Return (x, y) of the center of cell containing provided text 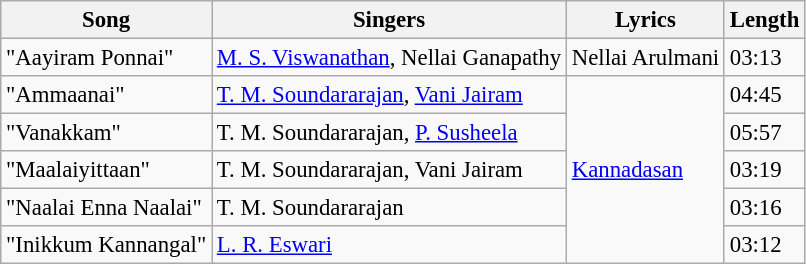
05:57 (764, 133)
Singers (390, 20)
T. M. Soundararajan, P. Susheela (390, 133)
Length (764, 20)
"Ammaanai" (106, 95)
03:12 (764, 245)
Kannadasan (645, 170)
Nellai Arulmani (645, 58)
03:16 (764, 208)
Lyrics (645, 20)
04:45 (764, 95)
M. S. Viswanathan, Nellai Ganapathy (390, 58)
"Vanakkam" (106, 133)
"Maalaiyittaan" (106, 170)
"Aayiram Ponnai" (106, 58)
L. R. Eswari (390, 245)
"Inikkum Kannangal" (106, 245)
03:13 (764, 58)
03:19 (764, 170)
"Naalai Enna Naalai" (106, 208)
T. M. Soundararajan (390, 208)
Song (106, 20)
